Locate the cell with the specified text and output its [X, Y] center coordinate. 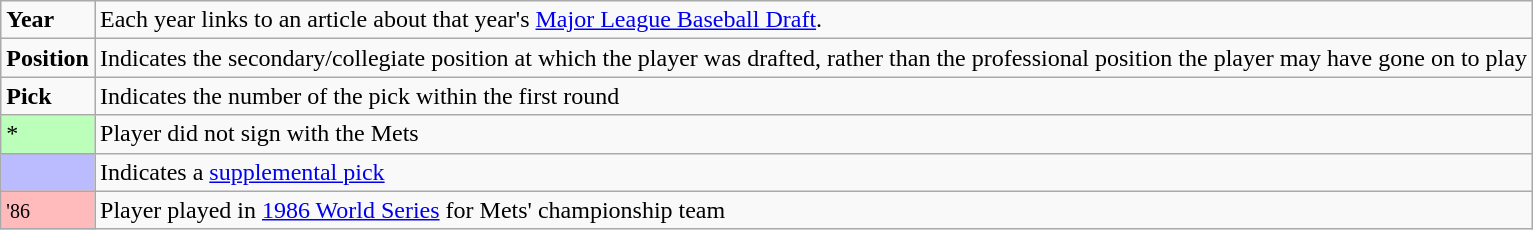
* [48, 134]
Player did not sign with the Mets [813, 134]
Year [48, 20]
Player played in 1986 World Series for Mets' championship team [813, 210]
Indicates a supplemental pick [813, 172]
'86 [48, 210]
Position [48, 58]
Indicates the number of the pick within the first round [813, 96]
Pick [48, 96]
Each year links to an article about that year's Major League Baseball Draft. [813, 20]
